Return the [x, y] coordinate for the center point of the cell that contains the specified text.  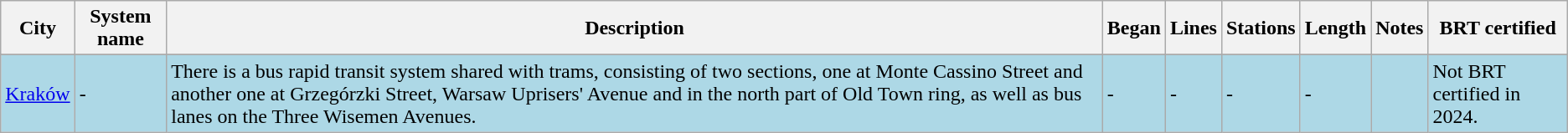
Length [1335, 28]
City [38, 28]
Description [635, 28]
Lines [1193, 28]
Notes [1400, 28]
System name [121, 28]
BRT certified [1498, 28]
Not BRT certified in 2024. [1498, 94]
Kraków [38, 94]
Began [1134, 28]
Stations [1261, 28]
